Find where the given text appears and provide that cell's center as [X, Y] coordinate. 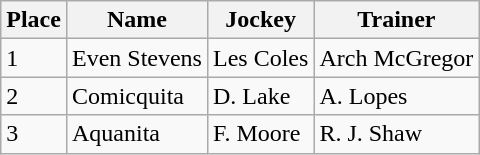
R. J. Shaw [396, 134]
Aquanita [136, 134]
Trainer [396, 20]
A. Lopes [396, 96]
1 [34, 58]
Comicquita [136, 96]
D. Lake [260, 96]
Les Coles [260, 58]
Arch McGregor [396, 58]
Jockey [260, 20]
Even Stevens [136, 58]
F. Moore [260, 134]
Place [34, 20]
2 [34, 96]
3 [34, 134]
Name [136, 20]
